Determine the [X, Y] coordinate at the center of the cell enclosing the given text.  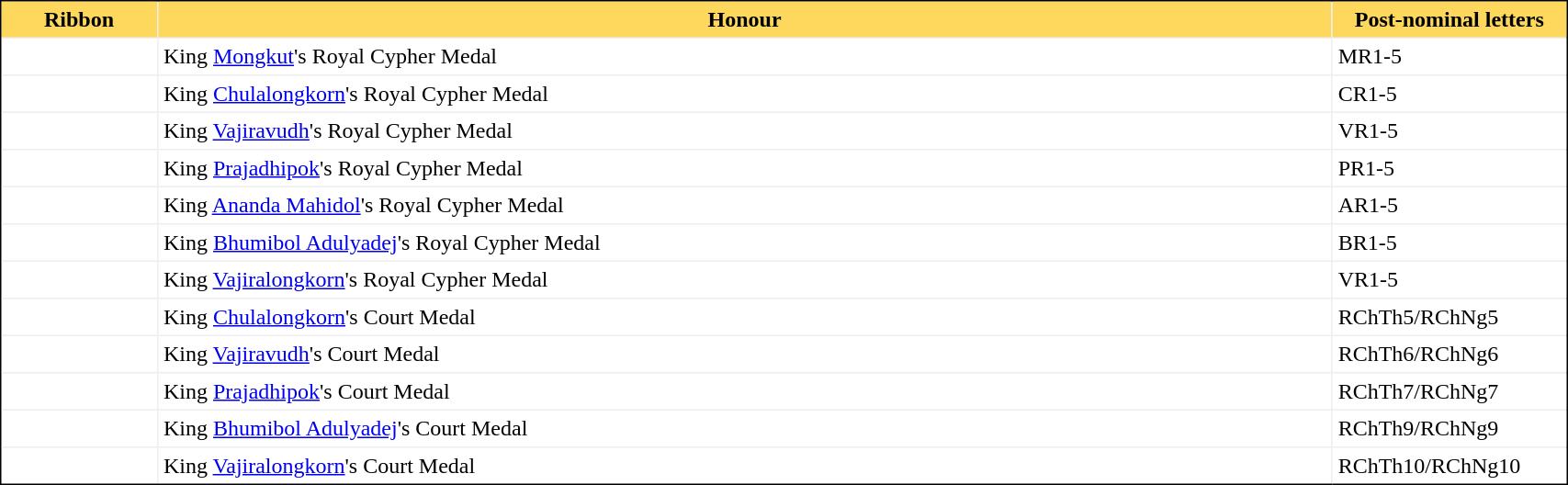
King Vajiralongkorn's Court Medal [744, 466]
Honour [744, 19]
King Chulalongkorn's Court Medal [744, 317]
King Chulalongkorn's Royal Cypher Medal [744, 94]
King Ananda Mahidol's Royal Cypher Medal [744, 205]
King Vajiravudh's Court Medal [744, 354]
MR1-5 [1450, 56]
RChTh6/RChNg6 [1450, 354]
CR1-5 [1450, 94]
RChTh7/RChNg7 [1450, 391]
King Prajadhipok's Royal Cypher Medal [744, 168]
BR1-5 [1450, 242]
AR1-5 [1450, 205]
King Vajiravudh's Royal Cypher Medal [744, 130]
King Vajiralongkorn's Royal Cypher Medal [744, 279]
RChTh10/RChNg10 [1450, 466]
RChTh5/RChNg5 [1450, 317]
RChTh9/RChNg9 [1450, 428]
Post-nominal letters [1450, 19]
King Prajadhipok's Court Medal [744, 391]
PR1-5 [1450, 168]
King Bhumibol Adulyadej's Court Medal [744, 428]
Ribbon [79, 19]
King Mongkut's Royal Cypher Medal [744, 56]
King Bhumibol Adulyadej's Royal Cypher Medal [744, 242]
